Pinpoint the cell where the given text exists, returning its [x, y] midpoint coordinate. 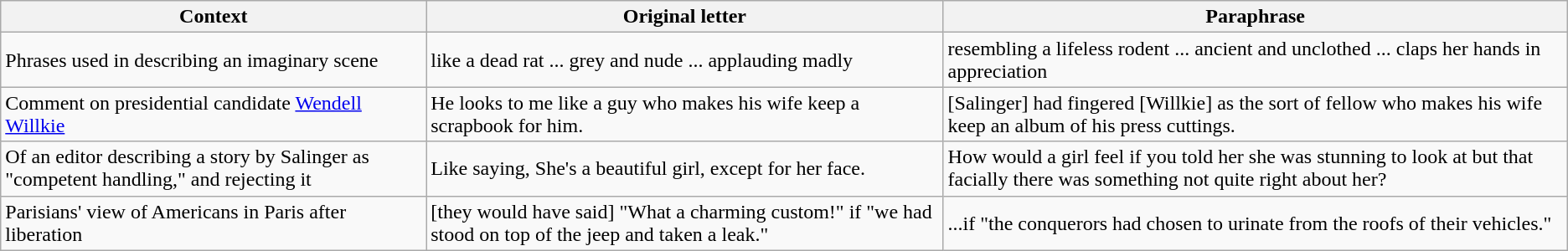
Context [214, 17]
like a dead rat ... grey and nude ... applauding madly [685, 60]
[they would have said] "What a charming custom!" if "we had stood on top of the jeep and taken a leak." [685, 223]
Comment on presidential candidate Wendell Willkie [214, 114]
resembling a lifeless rodent ... ancient and unclothed ... claps her hands in appreciation [1255, 60]
How would a girl feel if you told her she was stunning to look at but that facially there was something not quite right about her? [1255, 169]
Like saying, She's a beautiful girl, except for her face. [685, 169]
Of an editor describing a story by Salinger as "competent handling," and rejecting it [214, 169]
Parisians' view of Americans in Paris after liberation [214, 223]
He looks to me like a guy who makes his wife keep a scrapbook for him. [685, 114]
Paraphrase [1255, 17]
[Salinger] had fingered [Willkie] as the sort of fellow who makes his wife keep an album of his press cuttings. [1255, 114]
...if "the conquerors had chosen to urinate from the roofs of their vehicles." [1255, 223]
Phrases used in describing an imaginary scene [214, 60]
Original letter [685, 17]
